Find where the given text appears and provide that cell's center as [x, y] coordinate. 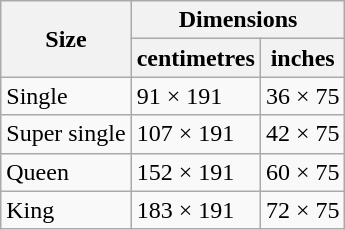
inches [302, 58]
Queen [66, 172]
91 × 191 [196, 96]
72 × 75 [302, 210]
183 × 191 [196, 210]
Size [66, 39]
King [66, 210]
152 × 191 [196, 172]
36 × 75 [302, 96]
centimetres [196, 58]
Dimensions [238, 20]
42 × 75 [302, 134]
107 × 191 [196, 134]
Super single [66, 134]
Single [66, 96]
60 × 75 [302, 172]
